Extract the (x, y) coordinate from the center of the cell holding the provided text.  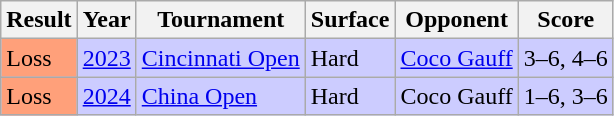
3–6, 4–6 (566, 58)
Score (566, 20)
1–6, 3–6 (566, 96)
Year (106, 20)
2024 (106, 96)
Cincinnati Open (220, 58)
Result (39, 20)
China Open (220, 96)
Surface (350, 20)
Tournament (220, 20)
2023 (106, 58)
Opponent (456, 20)
